Search for the cell housing the specified text and yield its (x, y) center coordinate. 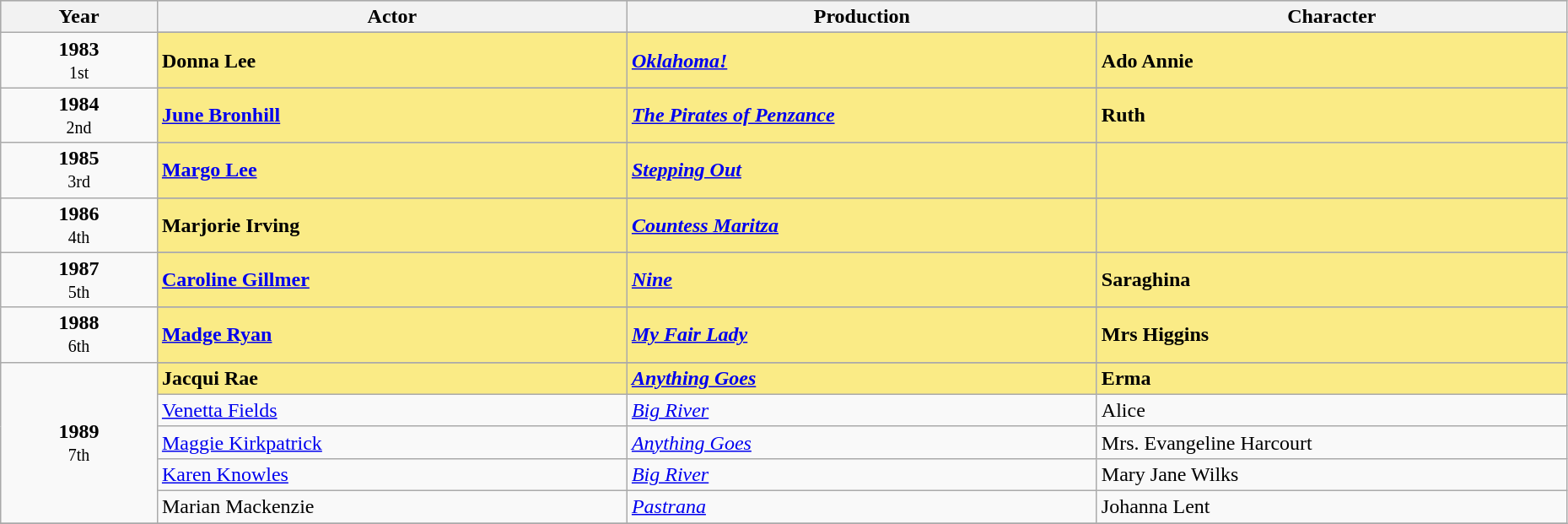
Ado Annie (1331, 61)
19853rd (79, 170)
Marian Mackenzie (391, 506)
19842nd (79, 115)
Actor (391, 17)
Karen Knowles (391, 474)
19897th (79, 442)
Countess Maritza (862, 224)
19864th (79, 224)
Margo Lee (391, 170)
Maggie Kirkpatrick (391, 442)
My Fair Lady (862, 334)
Character (1331, 17)
Year (79, 17)
Production (862, 17)
June Bronhill (391, 115)
Pastrana (862, 506)
Nine (862, 280)
Ruth (1331, 115)
Mrs. Evangeline Harcourt (1331, 442)
The Pirates of Penzance (862, 115)
Madge Ryan (391, 334)
Donna Lee (391, 61)
Mary Jane Wilks (1331, 474)
19831st (79, 61)
Oklahoma! (862, 61)
Saraghina (1331, 280)
Mrs Higgins (1331, 334)
Alice (1331, 410)
Caroline Gillmer (391, 280)
Stepping Out (862, 170)
Jacqui Rae (391, 378)
Erma (1331, 378)
19875th (79, 280)
Venetta Fields (391, 410)
Johanna Lent (1331, 506)
19886th (79, 334)
Marjorie Irving (391, 224)
